Return the (X, Y) coordinate for the center point of the cell that contains the specified text.  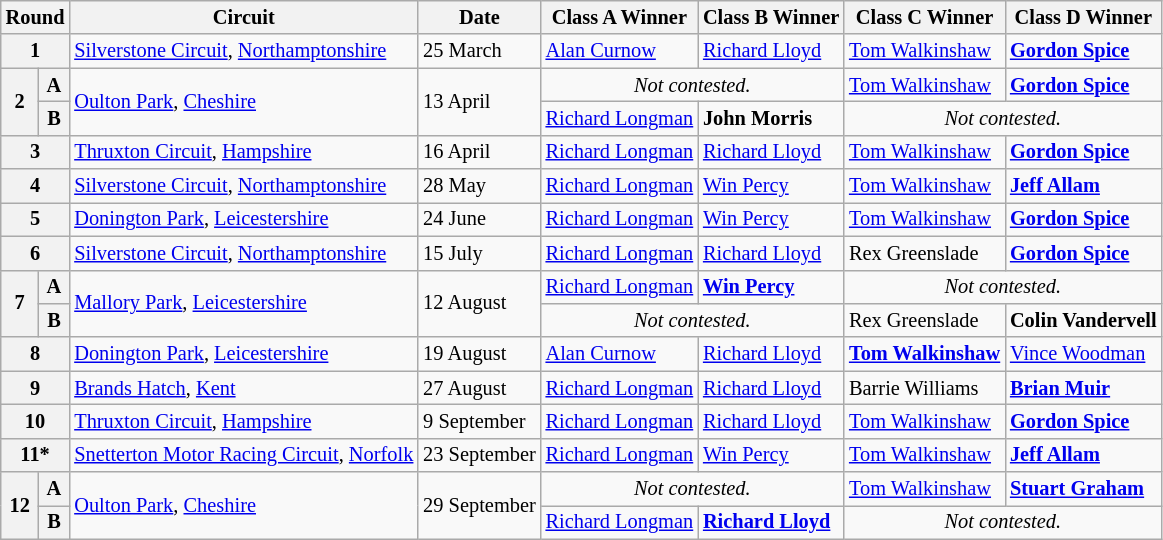
11* (36, 455)
24 June (479, 219)
7 (20, 304)
Circuit (244, 17)
29 September (479, 506)
Brian Muir (1083, 388)
1 (36, 51)
Stuart Graham (1083, 489)
Mallory Park, Leicestershire (244, 304)
19 August (479, 354)
8 (36, 354)
Class D Winner (1083, 17)
Barrie Williams (924, 388)
Date (479, 17)
4 (36, 186)
16 April (479, 152)
6 (36, 253)
5 (36, 219)
12 August (479, 304)
9 September (479, 421)
25 March (479, 51)
3 (36, 152)
28 May (479, 186)
27 August (479, 388)
23 September (479, 455)
10 (36, 421)
12 (20, 506)
Class C Winner (924, 17)
Class A Winner (620, 17)
Colin Vandervell (1083, 320)
Round (36, 17)
John Morris (771, 118)
9 (36, 388)
13 April (479, 102)
15 July (479, 253)
2 (20, 102)
Class B Winner (771, 17)
Snetterton Motor Racing Circuit, Norfolk (244, 455)
Brands Hatch, Kent (244, 388)
Vince Woodman (1083, 354)
